Scan for the cell matching the given text and deliver its (X, Y) coordinate at center. 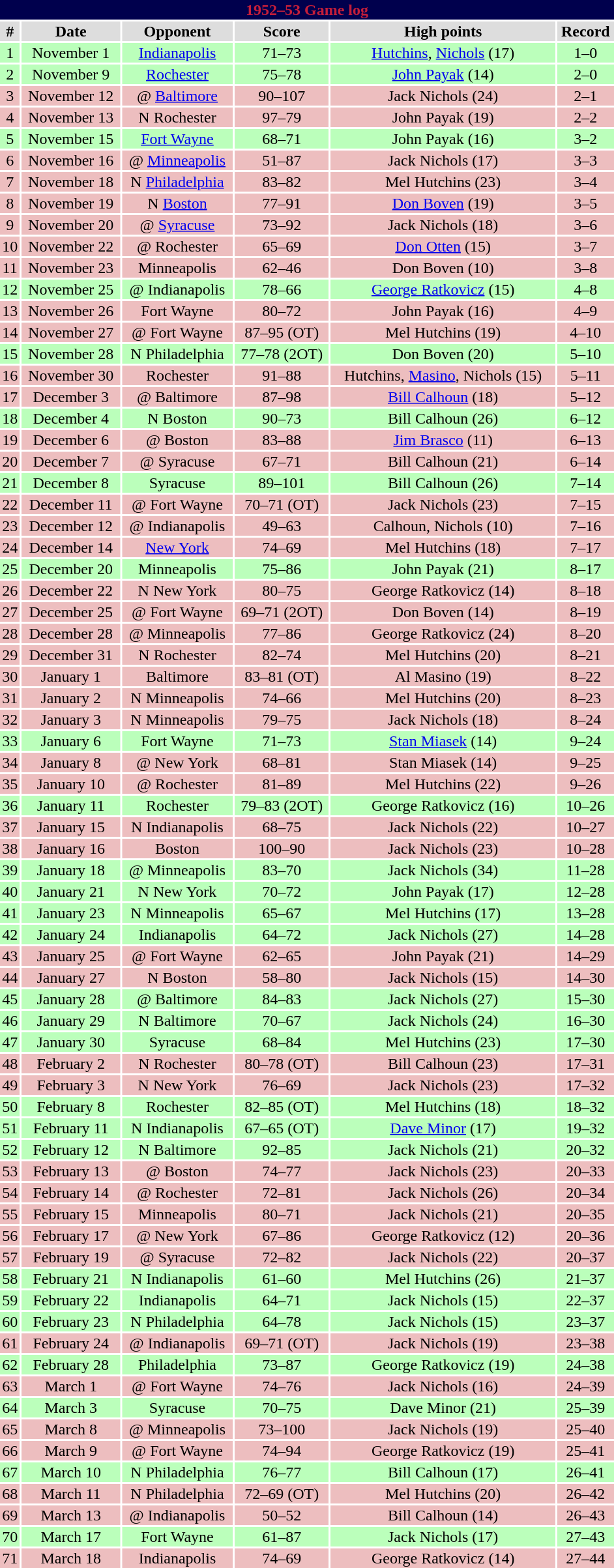
83–88 (282, 440)
January 29 (70, 1021)
4–10 (585, 332)
January 11 (70, 806)
Jim Brasco (11) (443, 440)
58 (10, 1279)
December 12 (70, 526)
91–88 (282, 375)
Bill Calhoun (14) (443, 1515)
6–12 (585, 418)
65–69 (282, 246)
8–18 (585, 590)
March 17 (70, 1537)
Bill Calhoun (17) (443, 1472)
December 28 (70, 633)
73–92 (282, 225)
51 (10, 1128)
74–66 (282, 698)
7–15 (585, 504)
69–71 (OT) (282, 1343)
February 14 (70, 1193)
December 6 (70, 440)
63 (10, 1386)
Al Masino (19) (443, 676)
November 22 (70, 246)
70–72 (282, 892)
24 (10, 547)
Bill Calhoun (18) (443, 397)
Record (585, 31)
3–8 (585, 268)
December 25 (70, 612)
71 (10, 1558)
64–72 (282, 935)
73–87 (282, 1365)
61 (10, 1343)
30 (10, 676)
January 23 (70, 913)
10–28 (585, 849)
March 1 (70, 1386)
69 (10, 1515)
16 (10, 375)
23–37 (585, 1322)
December 11 (70, 504)
25–41 (585, 1451)
January 16 (70, 849)
50–52 (282, 1515)
72–81 (282, 1193)
62–46 (282, 268)
2 (10, 74)
December 20 (70, 569)
March 18 (70, 1558)
Calhoun, Nichols (10) (443, 526)
15–30 (585, 999)
9–25 (585, 762)
11–28 (585, 870)
35 (10, 784)
6–13 (585, 440)
January 21 (70, 892)
February 3 (70, 1085)
73–100 (282, 1429)
Don Otten (15) (443, 246)
75–78 (282, 74)
8–21 (585, 655)
70–71 (OT) (282, 504)
31 (10, 698)
70 (10, 1537)
November 30 (70, 375)
8–23 (585, 698)
68–75 (282, 827)
52 (10, 1150)
January 6 (70, 741)
70–67 (282, 1021)
Mel Hutchins (19) (443, 332)
3–4 (585, 182)
48 (10, 1064)
20–37 (585, 1257)
79–75 (282, 719)
6–14 (585, 461)
68–84 (282, 1042)
November 9 (70, 74)
December 7 (70, 461)
7 (10, 182)
65–67 (282, 913)
November 19 (70, 203)
74–76 (282, 1386)
89–101 (282, 483)
December 4 (70, 418)
77–86 (282, 633)
27–44 (585, 1558)
67–65 (OT) (282, 1128)
10–27 (585, 827)
Opponent (177, 31)
9–26 (585, 784)
High points (443, 31)
3–3 (585, 160)
19–32 (585, 1128)
6 (10, 160)
25–39 (585, 1408)
December 22 (70, 590)
Jack Nichols (16) (443, 1386)
67–86 (282, 1236)
83–81 (OT) (282, 676)
1 (10, 53)
New York (177, 547)
8–20 (585, 633)
January 3 (70, 719)
Hutchins, Nichols (17) (443, 53)
80–71 (282, 1214)
3–6 (585, 225)
100–90 (282, 849)
54 (10, 1193)
February 12 (70, 1150)
21–37 (585, 1279)
77–78 (2OT) (282, 354)
21 (10, 483)
19 (10, 440)
January 8 (70, 762)
17–30 (585, 1042)
Dave Minor (21) (443, 1408)
8–24 (585, 719)
27 (10, 612)
January 15 (70, 827)
17 (10, 397)
40 (10, 892)
November 13 (70, 117)
March 3 (70, 1408)
26–43 (585, 1515)
64 (10, 1408)
4–9 (585, 311)
79–83 (2OT) (282, 806)
69–71 (2OT) (282, 612)
Philadelphia (177, 1365)
November 18 (70, 182)
65 (10, 1429)
37 (10, 827)
Score (282, 31)
3–5 (585, 203)
2–2 (585, 117)
Bill Calhoun (21) (443, 461)
55 (10, 1214)
84–83 (282, 999)
14–30 (585, 978)
December 8 (70, 483)
17–32 (585, 1085)
February 28 (70, 1365)
7–14 (585, 483)
23 (10, 526)
20–34 (585, 1193)
17–31 (585, 1064)
1–0 (585, 53)
Mel Hutchins (17) (443, 913)
76–69 (282, 1085)
Don Boven (19) (443, 203)
49 (10, 1085)
February 21 (70, 1279)
64–78 (282, 1322)
John Payak (19) (443, 117)
John Payak (14) (443, 74)
83–82 (282, 182)
22 (10, 504)
61–87 (282, 1537)
16–30 (585, 1021)
3–7 (585, 246)
81–89 (282, 784)
November 26 (70, 311)
February 8 (70, 1107)
2–0 (585, 74)
26–41 (585, 1472)
11 (10, 268)
20–33 (585, 1171)
George Ratkovicz (24) (443, 633)
42 (10, 935)
20 (10, 461)
February 13 (70, 1171)
Baltimore (177, 676)
33 (10, 741)
59 (10, 1300)
December 3 (70, 397)
62–65 (282, 956)
March 8 (70, 1429)
12–28 (585, 892)
March 13 (70, 1515)
November 27 (70, 332)
February 19 (70, 1257)
45 (10, 999)
47 (10, 1042)
80–75 (282, 590)
9 (10, 225)
8–19 (585, 612)
57 (10, 1257)
87–98 (282, 397)
24–39 (585, 1386)
Jack Nichols (26) (443, 1193)
Bill Calhoun (23) (443, 1064)
26 (10, 590)
November 12 (70, 96)
97–79 (282, 117)
Dave Minor (17) (443, 1128)
68 (10, 1494)
November 20 (70, 225)
8–17 (585, 569)
44 (10, 978)
November 16 (70, 160)
49–63 (282, 526)
January 18 (70, 870)
14–28 (585, 935)
15 (10, 354)
34 (10, 762)
14 (10, 332)
24–38 (585, 1365)
March 11 (70, 1494)
72–82 (282, 1257)
62 (10, 1365)
Date (70, 31)
74–77 (282, 1171)
72–69 (OT) (282, 1494)
3–2 (585, 139)
78–66 (282, 289)
92–85 (282, 1150)
26–42 (585, 1494)
February 15 (70, 1214)
10 (10, 246)
4–8 (585, 289)
4 (10, 117)
25 (10, 569)
February 22 (70, 1300)
7–16 (585, 526)
77–91 (282, 203)
February 23 (70, 1322)
8–22 (585, 676)
George Ratkovicz (15) (443, 289)
74–94 (282, 1451)
43 (10, 956)
80–72 (282, 311)
51–87 (282, 160)
November 25 (70, 289)
Don Boven (20) (443, 354)
76–77 (282, 1472)
90–107 (282, 96)
82–74 (282, 655)
5 (10, 139)
13–28 (585, 913)
George Ratkovicz (12) (443, 1236)
Mel Hutchins (26) (443, 1279)
38 (10, 849)
67 (10, 1472)
12 (10, 289)
68–71 (282, 139)
February 2 (70, 1064)
39 (10, 870)
2–1 (585, 96)
70–75 (282, 1408)
46 (10, 1021)
56 (10, 1236)
20–36 (585, 1236)
7–17 (585, 547)
83–70 (282, 870)
December 31 (70, 655)
82–85 (OT) (282, 1107)
41 (10, 913)
36 (10, 806)
January 28 (70, 999)
8 (10, 203)
3 (10, 96)
November 23 (70, 268)
61–60 (282, 1279)
February 11 (70, 1128)
10–26 (585, 806)
27–43 (585, 1537)
90–73 (282, 418)
14–29 (585, 956)
Boston (177, 849)
68–81 (282, 762)
58–80 (282, 978)
80–78 (OT) (282, 1064)
60 (10, 1322)
Don Boven (14) (443, 612)
March 10 (70, 1472)
January 24 (70, 935)
28 (10, 633)
January 27 (70, 978)
13 (10, 311)
January 2 (70, 698)
Don Boven (10) (443, 268)
75–86 (282, 569)
November 28 (70, 354)
Jack Nichols (34) (443, 870)
5–11 (585, 375)
John Payak (17) (443, 892)
November 15 (70, 139)
22–37 (585, 1300)
5–12 (585, 397)
George Ratkovicz (16) (443, 806)
18–32 (585, 1107)
53 (10, 1171)
20–35 (585, 1214)
December 14 (70, 547)
67–71 (282, 461)
64–71 (282, 1300)
January 10 (70, 784)
Hutchins, Masino, Nichols (15) (443, 375)
1952–53 Game log (307, 10)
66 (10, 1451)
February 24 (70, 1343)
23–38 (585, 1343)
20–32 (585, 1150)
November 1 (70, 53)
9–24 (585, 741)
January 25 (70, 956)
50 (10, 1107)
January 30 (70, 1042)
March 9 (70, 1451)
32 (10, 719)
25–40 (585, 1429)
February 17 (70, 1236)
18 (10, 418)
Mel Hutchins (22) (443, 784)
January 1 (70, 676)
87–95 (OT) (282, 332)
5–10 (585, 354)
29 (10, 655)
# (10, 31)
